Detect which cell encompasses the target text, then output its (x, y) center coordinate. 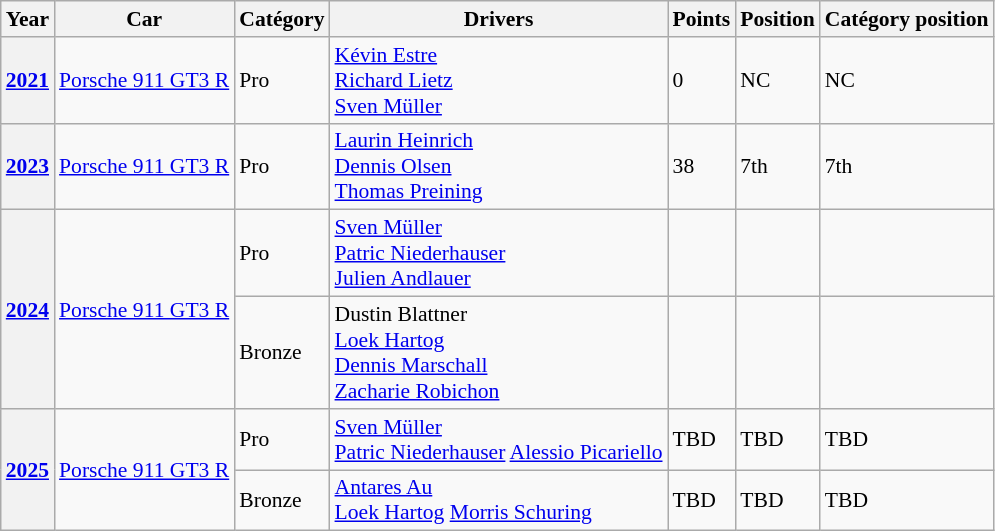
38 (702, 166)
2021 (28, 80)
Sven Müller Patric Niederhauser Alessio Picariello (499, 440)
Catégory (282, 19)
2023 (28, 166)
Catégory position (907, 19)
Kévin Estre Richard Lietz Sven Müller (499, 80)
Drivers (499, 19)
Laurin Heinrich Dennis Olsen Thomas Preining (499, 166)
Car (144, 19)
2024 (28, 310)
Antares Au Loek Hartog Morris Schuring (499, 500)
Year (28, 19)
Dustin Blattner Loek Hartog Dennis Marschall Zacharie Robichon (499, 353)
Sven Müller Patric Niederhauser Julien Andlauer (499, 254)
0 (702, 80)
Points (702, 19)
Position (777, 19)
2025 (28, 470)
